Output the [X, Y] coordinate of the center of the cell containing the given text.  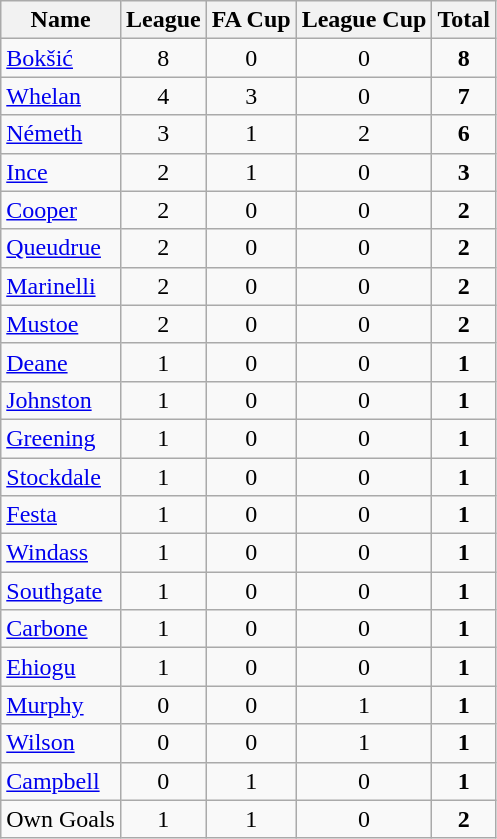
7 [464, 96]
Ince [61, 172]
Deane [61, 362]
Queudrue [61, 248]
Mustoe [61, 324]
Ehiogu [61, 667]
4 [163, 96]
Johnston [61, 400]
Cooper [61, 210]
Name [61, 20]
Southgate [61, 591]
Windass [61, 553]
Wilson [61, 743]
Bokšić [61, 58]
Greening [61, 438]
Festa [61, 515]
Németh [61, 134]
Stockdale [61, 477]
Whelan [61, 96]
League [163, 20]
Marinelli [61, 286]
6 [464, 134]
Total [464, 20]
Own Goals [61, 819]
FA Cup [251, 20]
Carbone [61, 629]
Campbell [61, 781]
Murphy [61, 705]
League Cup [364, 20]
